For the text-containing cell, return its midpoint in (x, y) coordinate format. 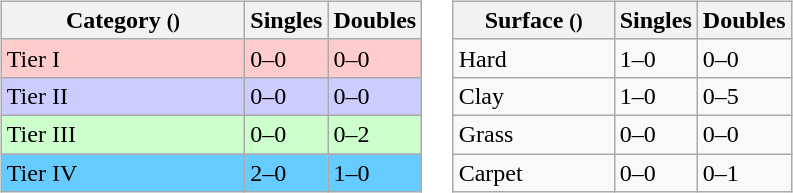
Hard (534, 58)
Clay (534, 96)
0–1 (744, 173)
Grass (534, 134)
Category () (123, 20)
Carpet (534, 173)
2–0 (286, 173)
0–2 (375, 134)
Tier II (123, 96)
Tier I (123, 58)
Tier III (123, 134)
0–5 (744, 96)
Surface () (534, 20)
Tier IV (123, 173)
